Return [X, Y] of the center of cell containing provided text 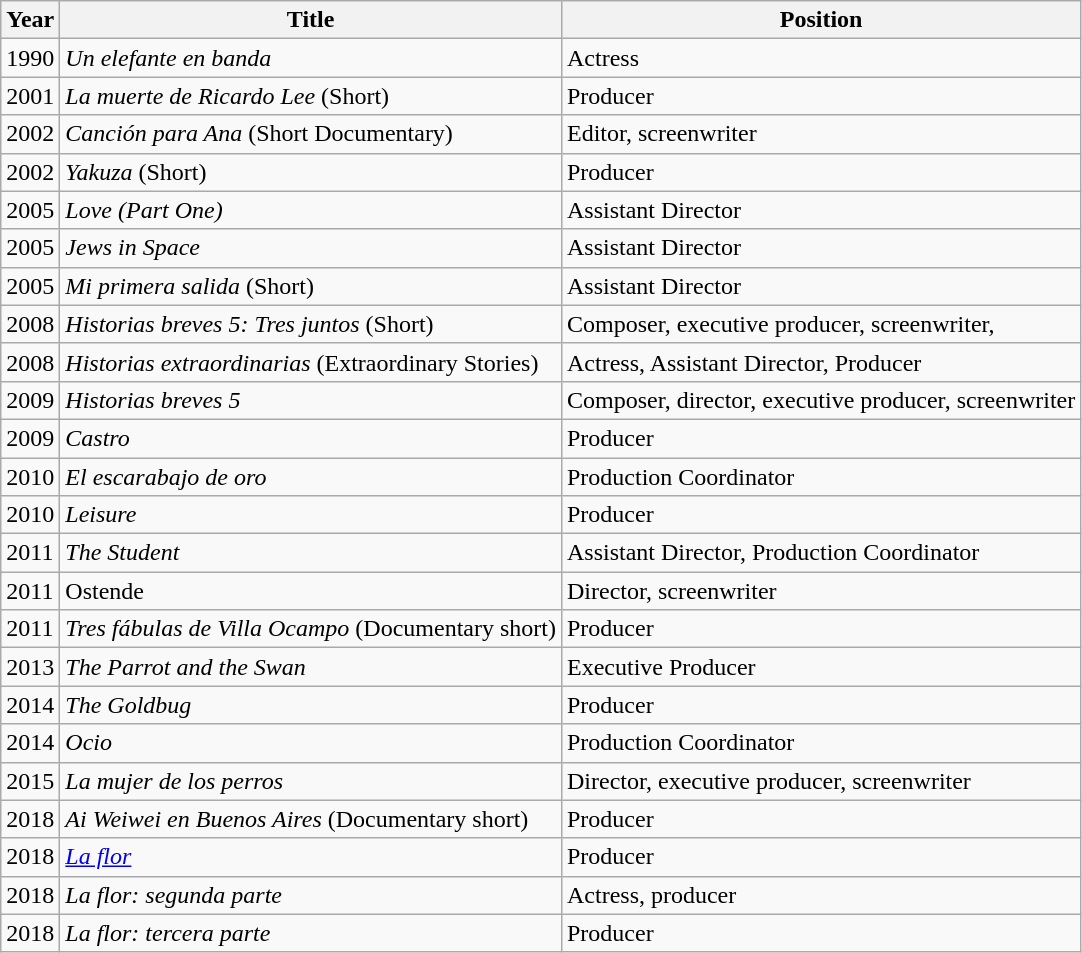
Jews in Space [311, 248]
Title [311, 20]
The Parrot and the Swan [311, 667]
Actress, Assistant Director, Producer [820, 362]
La muerte de Ricardo Lee (Short) [311, 96]
Love (Part One) [311, 210]
2001 [30, 96]
Tres fábulas de Villa Ocampo (Documentary short) [311, 629]
La flor [311, 857]
Actress [820, 58]
Executive Producer [820, 667]
Editor, screenwriter [820, 134]
Historias breves 5 [311, 400]
1990 [30, 58]
Historias extraordinarias (Extraordinary Stories) [311, 362]
La flor: tercera parte [311, 933]
La flor: segunda parte [311, 895]
Composer, executive producer, screenwriter, [820, 324]
Un elefante en banda [311, 58]
Actress, producer [820, 895]
Castro [311, 438]
2015 [30, 781]
Leisure [311, 515]
El escarabajo de oro [311, 477]
Historias breves 5: Tres juntos (Short) [311, 324]
Director, executive producer, screenwriter [820, 781]
The Student [311, 553]
Yakuza (Short) [311, 172]
Position [820, 20]
Ocio [311, 743]
La mujer de los perros [311, 781]
The Goldbug [311, 705]
Assistant Director, Production Coordinator [820, 553]
Composer, director, executive producer, screenwriter [820, 400]
Ostende [311, 591]
Ai Weiwei en Buenos Aires (Documentary short) [311, 819]
Director, screenwriter [820, 591]
Canción para Ana (Short Documentary) [311, 134]
Mi primera salida (Short) [311, 286]
2013 [30, 667]
Year [30, 20]
